Determine the (X, Y) coordinate at the center of the cell enclosing the given text.  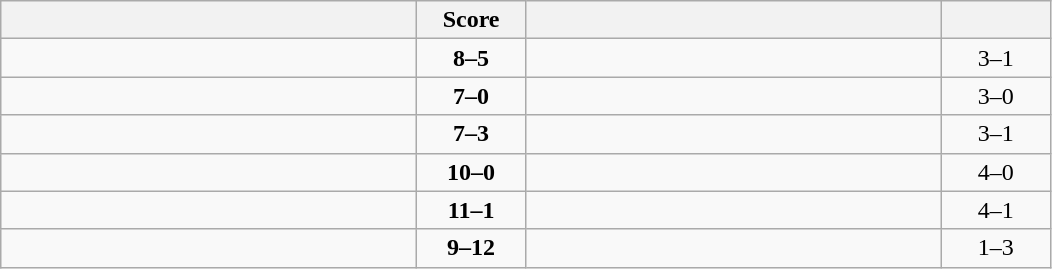
4–0 (996, 172)
8–5 (472, 58)
7–0 (472, 96)
10–0 (472, 172)
4–1 (996, 210)
1–3 (996, 248)
9–12 (472, 248)
Score (472, 20)
3–0 (996, 96)
11–1 (472, 210)
7–3 (472, 134)
